Scan for the cell matching the given text and deliver its [x, y] coordinate at center. 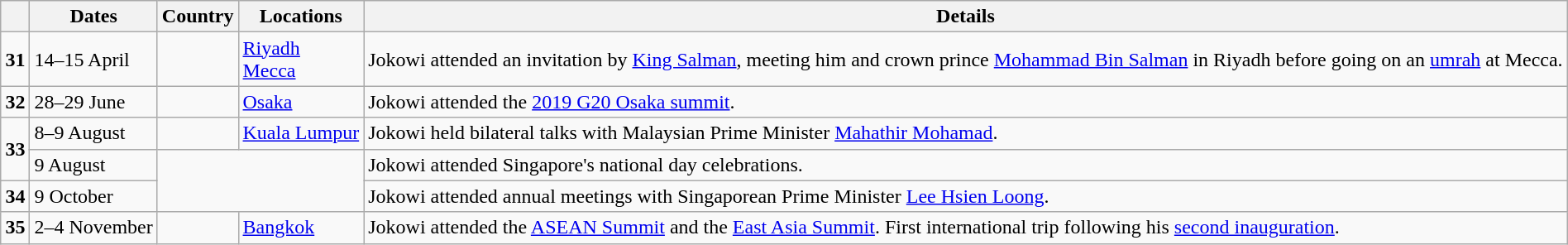
Jokowi attended annual meetings with Singaporean Prime Minister Lee Hsien Loong. [966, 196]
Jokowi attended an invitation by King Salman, meeting him and crown prince Mohammad Bin Salman in Riyadh before going on an umrah at Mecca. [966, 60]
32 [15, 102]
34 [15, 196]
RiyadhMecca [301, 60]
2–4 November [93, 228]
Jokowi attended Singapore's national day celebrations. [966, 165]
Country [198, 17]
Jokowi attended the ASEAN Summit and the East Asia Summit. First international trip following his second inauguration. [966, 228]
14–15 April [93, 60]
35 [15, 228]
Kuala Lumpur [301, 133]
28–29 June [93, 102]
Osaka [301, 102]
Dates [93, 17]
33 [15, 149]
Jokowi held bilateral talks with Malaysian Prime Minister Mahathir Mohamad. [966, 133]
Bangkok [301, 228]
31 [15, 60]
8–9 August [93, 133]
Jokowi attended the 2019 G20 Osaka summit. [966, 102]
Details [966, 17]
9 August [93, 165]
9 October [93, 196]
Locations [301, 17]
